For the text-containing cell, return its midpoint in [x, y] coordinate format. 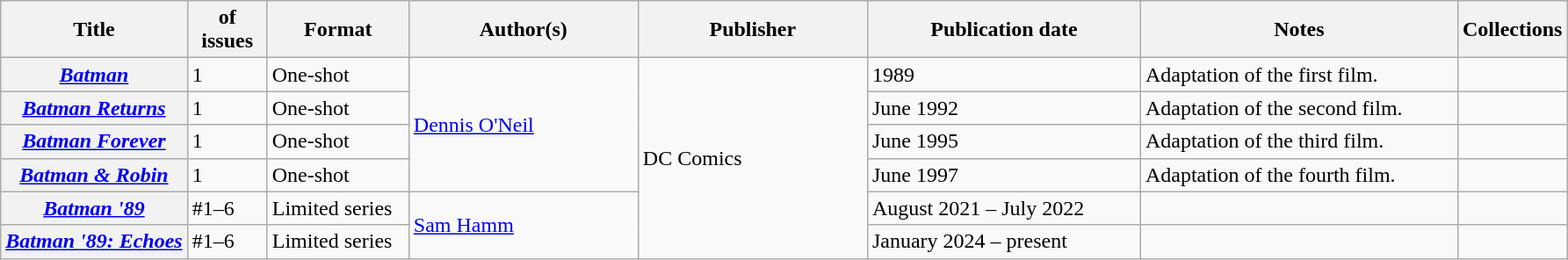
Batman & Robin [94, 175]
June 1997 [1003, 175]
Author(s) [524, 30]
August 2021 – July 2022 [1003, 208]
Publication date [1003, 30]
Adaptation of the second film. [1298, 108]
Batman '89 [94, 208]
Adaptation of the first film. [1298, 75]
Title [94, 30]
Batman [94, 75]
Adaptation of the third film. [1298, 141]
1989 [1003, 75]
Publisher [752, 30]
June 1992 [1003, 108]
Dennis O'Neil [524, 125]
Sam Hamm [524, 225]
Format [337, 30]
Adaptation of the fourth film. [1298, 175]
January 2024 – present [1003, 242]
Batman '89: Echoes [94, 242]
Batman Forever [94, 141]
DC Comics [752, 158]
of issues [227, 30]
Collections [1512, 30]
Notes [1298, 30]
June 1995 [1003, 141]
Batman Returns [94, 108]
